Find where the given text appears and provide that cell's center as (X, Y) coordinate. 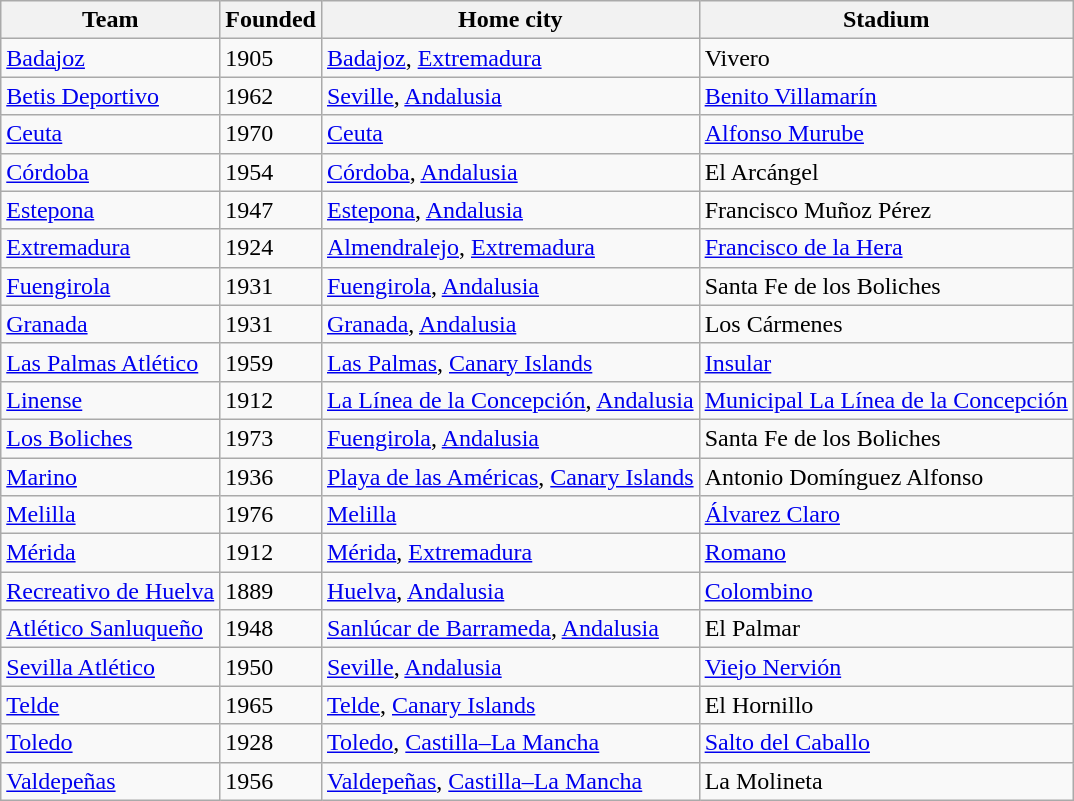
1889 (271, 591)
Vivero (886, 58)
1905 (271, 58)
Linense (110, 400)
Sanlúcar de Barrameda, Andalusia (510, 629)
1936 (271, 477)
Extremadura (110, 248)
1947 (271, 210)
Álvarez Claro (886, 515)
Recreativo de Huelva (110, 591)
1948 (271, 629)
1973 (271, 438)
El Palmar (886, 629)
Granada, Andalusia (510, 324)
Córdoba, Andalusia (510, 172)
1970 (271, 134)
Telde, Canary Islands (510, 705)
1959 (271, 362)
Founded (271, 20)
Atlético Sanluqueño (110, 629)
Los Cármenes (886, 324)
Francisco de la Hera (886, 248)
El Arcángel (886, 172)
Toledo, Castilla–La Mancha (510, 743)
Telde (110, 705)
Playa de las Américas, Canary Islands (510, 477)
Betis Deportivo (110, 96)
1962 (271, 96)
Badajoz (110, 58)
La Línea de la Concepción, Andalusia (510, 400)
1956 (271, 781)
Insular (886, 362)
Las Palmas Atlético (110, 362)
Stadium (886, 20)
La Molineta (886, 781)
Team (110, 20)
Granada (110, 324)
Córdoba (110, 172)
Romano (886, 553)
1928 (271, 743)
Huelva, Andalusia (510, 591)
Estepona, Andalusia (510, 210)
Almendralejo, Extremadura (510, 248)
Fuengirola (110, 286)
Los Boliches (110, 438)
Marino (110, 477)
Francisco Muñoz Pérez (886, 210)
Estepona (110, 210)
Sevilla Atlético (110, 667)
Salto del Caballo (886, 743)
Valdepeñas, Castilla–La Mancha (510, 781)
Alfonso Murube (886, 134)
Viejo Nervión (886, 667)
Mérida (110, 553)
Benito Villamarín (886, 96)
Home city (510, 20)
Toledo (110, 743)
Las Palmas, Canary Islands (510, 362)
Badajoz, Extremadura (510, 58)
Valdepeñas (110, 781)
1954 (271, 172)
Mérida, Extremadura (510, 553)
Antonio Domínguez Alfonso (886, 477)
1950 (271, 667)
El Hornillo (886, 705)
1976 (271, 515)
1924 (271, 248)
1965 (271, 705)
Municipal La Línea de la Concepción (886, 400)
Colombino (886, 591)
